Determine the (X, Y) coordinate at the center of the cell enclosing the given text.  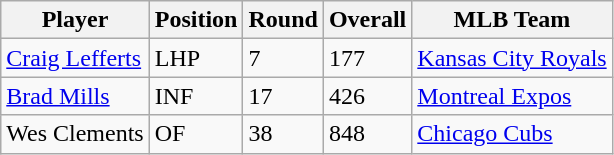
848 (367, 134)
Position (196, 20)
Chicago Cubs (512, 134)
177 (367, 58)
426 (367, 96)
Craig Lefferts (75, 58)
Wes Clements (75, 134)
MLB Team (512, 20)
Kansas City Royals (512, 58)
Overall (367, 20)
Player (75, 20)
Round (283, 20)
17 (283, 96)
INF (196, 96)
Brad Mills (75, 96)
Montreal Expos (512, 96)
38 (283, 134)
OF (196, 134)
7 (283, 58)
LHP (196, 58)
